Output the (X, Y) coordinate of the center of the cell containing the given text.  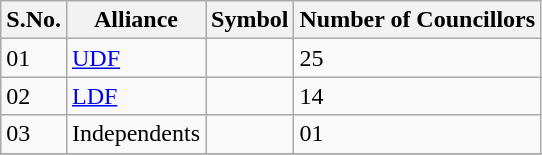
Number of Councillors (418, 20)
03 (34, 134)
25 (418, 58)
LDF (136, 96)
02 (34, 96)
Independents (136, 134)
UDF (136, 58)
Alliance (136, 20)
14 (418, 96)
S.No. (34, 20)
Symbol (250, 20)
